Detect which cell encompasses the target text, then output its (x, y) center coordinate. 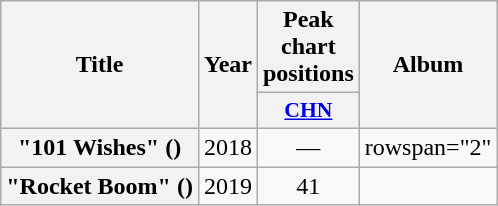
CHN (308, 111)
Year (228, 65)
41 (308, 185)
— (308, 147)
"101 Wishes" () (100, 147)
2018 (228, 147)
Album (428, 65)
Peak chart positions (308, 47)
2019 (228, 185)
Title (100, 65)
rowspan="2" (428, 147)
"Rocket Boom" () (100, 185)
